Return (x, y) of the center of cell containing provided text 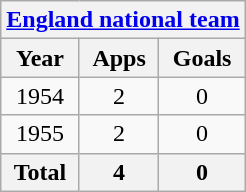
Total (40, 172)
Goals (202, 58)
4 (119, 172)
Year (40, 58)
Apps (119, 58)
England national team (123, 20)
1955 (40, 134)
1954 (40, 96)
